Return the (x, y) coordinate for the center point of the cell that contains the specified text.  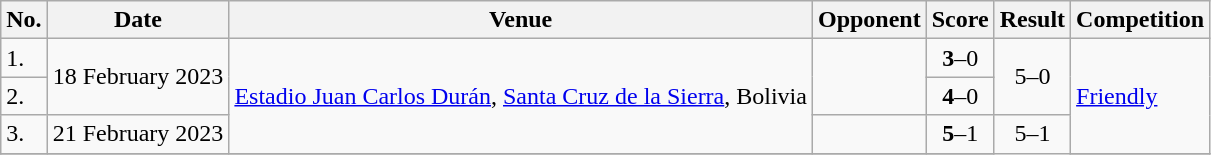
4–0 (960, 96)
18 February 2023 (138, 77)
Opponent (869, 20)
5–0 (1032, 77)
Date (138, 20)
1. (24, 58)
Estadio Juan Carlos Durán, Santa Cruz de la Sierra, Bolivia (521, 96)
3–0 (960, 58)
3. (24, 134)
2. (24, 96)
Result (1032, 20)
21 February 2023 (138, 134)
No. (24, 20)
Venue (521, 20)
Friendly (1140, 96)
Competition (1140, 20)
Score (960, 20)
